Extract the (x, y) coordinate from the center of the cell holding the provided text.  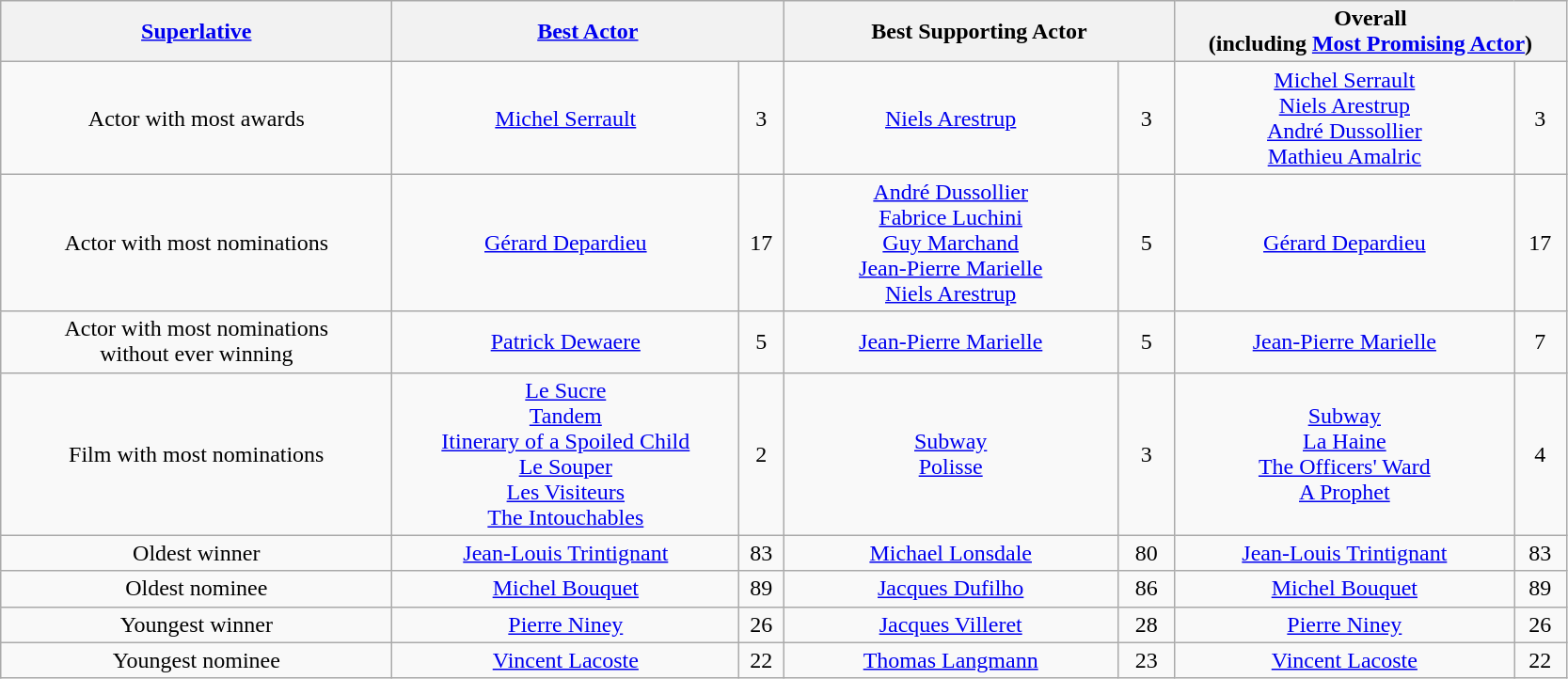
Niels Arestrup (951, 118)
Le SucreTandemItinerary of a Spoiled ChildLe SouperLes VisiteursThe Intouchables (566, 453)
Superlative (197, 32)
SubwayLa HaineThe Officers' WardA Prophet (1345, 453)
Michel Serrault (566, 118)
Film with most nominations (197, 453)
Overall(including Most Promising Actor) (1370, 32)
80 (1146, 553)
7 (1541, 342)
Oldest winner (197, 553)
Best Actor (588, 32)
28 (1146, 624)
2 (762, 453)
Michel SerraultNiels ArestrupAndré DussollierMathieu Amalric (1345, 118)
23 (1146, 660)
4 (1541, 453)
Michael Lonsdale (951, 553)
Patrick Dewaere (566, 342)
SubwayPolisse (951, 453)
André DussollierFabrice LuchiniGuy MarchandJean-Pierre MarielleNiels Arestrup (951, 243)
Actor with most nominations (197, 243)
Youngest nominee (197, 660)
Jacques Villeret (951, 624)
Jacques Dufilho (951, 589)
Actor with most nominationswithout ever winning (197, 342)
Oldest nominee (197, 589)
Thomas Langmann (951, 660)
86 (1146, 589)
Actor with most awards (197, 118)
Best Supporting Actor (979, 32)
Youngest winner (197, 624)
